Pinpoint the cell where the given text exists, returning its [X, Y] midpoint coordinate. 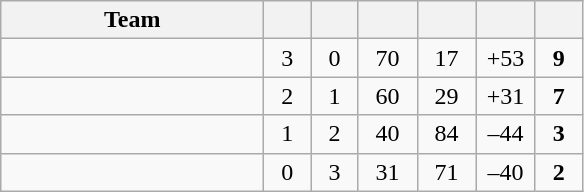
40 [388, 134]
29 [446, 96]
70 [388, 58]
–40 [506, 172]
31 [388, 172]
–44 [506, 134]
Team [132, 20]
17 [446, 58]
84 [446, 134]
71 [446, 172]
+31 [506, 96]
60 [388, 96]
9 [558, 58]
7 [558, 96]
+53 [506, 58]
